Find where the given text appears and provide that cell's center as (X, Y) coordinate. 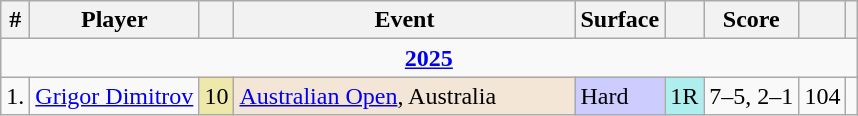
Player (114, 20)
10 (216, 96)
Grigor Dimitrov (114, 96)
Score (752, 20)
Australian Open, Australia (404, 96)
104 (822, 96)
Surface (620, 20)
Hard (620, 96)
1. (16, 96)
1R (684, 96)
2025 (429, 58)
7–5, 2–1 (752, 96)
Event (404, 20)
# (16, 20)
